Identify which cell holds the provided text, then report its [X, Y] central coordinate. 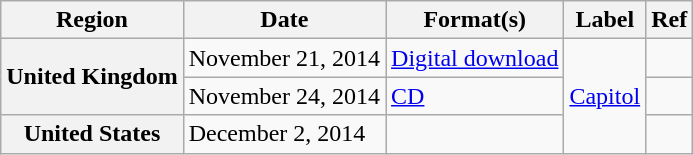
Format(s) [475, 20]
December 2, 2014 [284, 134]
Digital download [475, 58]
United Kingdom [92, 77]
Capitol [605, 96]
Label [605, 20]
November 21, 2014 [284, 58]
Date [284, 20]
United States [92, 134]
CD [475, 96]
Region [92, 20]
November 24, 2014 [284, 96]
Ref [670, 20]
